Return [x, y] of the center of cell containing provided text 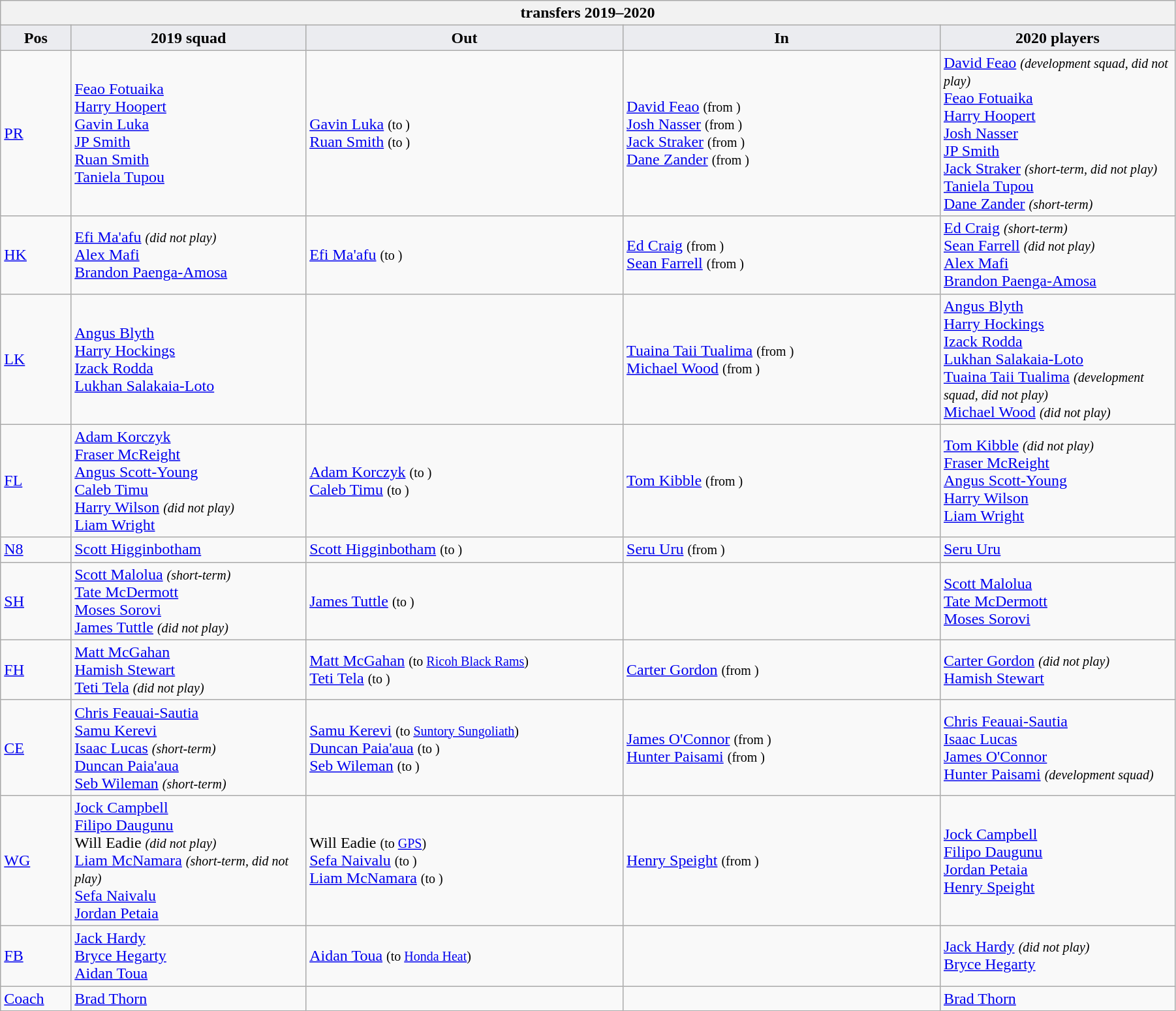
FL [36, 480]
Ed Craig (short-term) Sean Farrell (did not play) Alex Mafi Brandon Paenga-Amosa [1057, 255]
Will Eadie (to GPS) Sefa Naivalu (to ) Liam McNamara (to ) [465, 860]
James O'Connor (from ) Hunter Paisami (from ) [782, 747]
Tom Kibble (did not play) Fraser McReight Angus Scott-Young Harry Wilson Liam Wright [1057, 480]
Scott Malolua Tate McDermott Moses Sorovi [1057, 600]
Chris Feauai-Sautia Samu Kerevi Isaac Lucas (short-term) Duncan Paia'aua Seb Wileman (short-term) [189, 747]
Gavin Luka (to ) Ruan Smith (to ) [465, 133]
CE [36, 747]
N8 [36, 550]
Coach [36, 998]
FB [36, 956]
Samu Kerevi (to Suntory Sungoliath) Duncan Paia'aua (to ) Seb Wileman (to ) [465, 747]
SH [36, 600]
Seru Uru [1057, 550]
In [782, 38]
LK [36, 359]
2020 players [1057, 38]
David Feao (from ) Josh Nasser (from ) Jack Straker (from ) Dane Zander (from ) [782, 133]
Angus Blyth Harry Hockings Izack Rodda Lukhan Salakaia-Loto [189, 359]
Carter Gordon (did not play) Hamish Stewart [1057, 670]
Adam Korczyk Fraser McReight Angus Scott-Young Caleb Timu Harry Wilson (did not play) Liam Wright [189, 480]
Carter Gordon (from ) [782, 670]
Tuaina Taii Tualima (from ) Michael Wood (from ) [782, 359]
Ed Craig (from ) Sean Farrell (from ) [782, 255]
Scott Malolua (short-term) Tate McDermott Moses Sorovi James Tuttle (did not play) [189, 600]
Jock Campbell Filipo Daugunu Jordan Petaia Henry Speight [1057, 860]
Seru Uru (from ) [782, 550]
Jock Campbell Filipo Daugunu Will Eadie (did not play) Liam McNamara (short-term, did not play) Sefa Naivalu Jordan Petaia [189, 860]
Aidan Toua (to Honda Heat) [465, 956]
Tom Kibble (from ) [782, 480]
Angus Blyth Harry Hockings Izack Rodda Lukhan Salakaia-Loto Tuaina Taii Tualima (development squad, did not play) Michael Wood (did not play) [1057, 359]
James Tuttle (to ) [465, 600]
Jack Hardy Bryce Hegarty Aidan Toua [189, 956]
Efi Ma'afu (to ) [465, 255]
Out [465, 38]
transfers 2019–2020 [588, 13]
Feao Fotuaika Harry Hoopert Gavin Luka JP Smith Ruan Smith Taniela Tupou [189, 133]
PR [36, 133]
Matt McGahan (to Ricoh Black Rams) Teti Tela (to ) [465, 670]
Scott Higginbotham (to ) [465, 550]
FH [36, 670]
WG [36, 860]
Henry Speight (from ) [782, 860]
Matt McGahan Hamish Stewart Teti Tela (did not play) [189, 670]
Scott Higginbotham [189, 550]
Jack Hardy (did not play) Bryce Hegarty [1057, 956]
Efi Ma'afu (did not play) Alex Mafi Brandon Paenga-Amosa [189, 255]
2019 squad [189, 38]
Chris Feauai-Sautia Isaac Lucas James O'Connor Hunter Paisami (development squad) [1057, 747]
HK [36, 255]
Pos [36, 38]
Adam Korczyk (to ) Caleb Timu (to ) [465, 480]
